Extract the [X, Y] coordinate from the center of the cell holding the provided text.  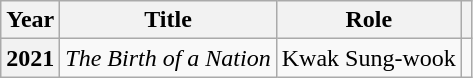
Kwak Sung-wook [368, 58]
Title [168, 20]
The Birth of a Nation [168, 58]
Year [30, 20]
2021 [30, 58]
Role [368, 20]
